Capture the cell that displays the provided text and extract its [x, y] central coordinate. 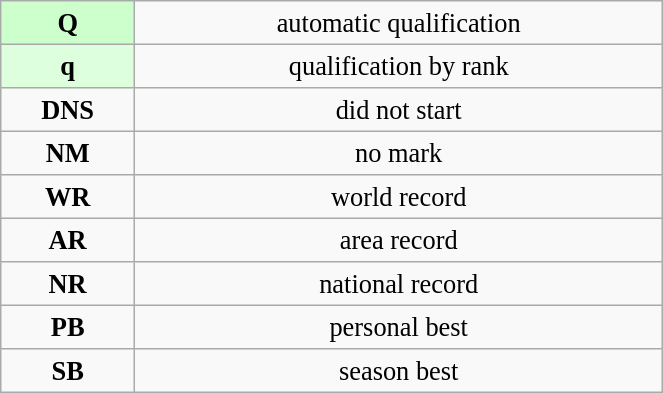
NR [68, 284]
did not start [399, 109]
PB [68, 327]
area record [399, 240]
no mark [399, 153]
qualification by rank [399, 66]
DNS [68, 109]
season best [399, 371]
NM [68, 153]
AR [68, 240]
Q [68, 22]
world record [399, 197]
q [68, 66]
WR [68, 197]
national record [399, 284]
personal best [399, 327]
SB [68, 371]
automatic qualification [399, 22]
